Detect which cell encompasses the target text, then output its [X, Y] center coordinate. 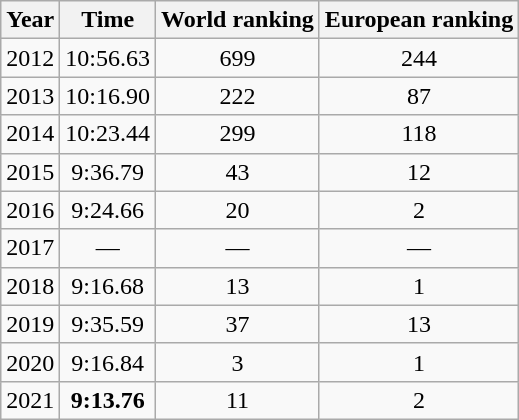
11 [238, 400]
2020 [30, 362]
2019 [30, 324]
9:36.79 [108, 172]
9:13.76 [108, 400]
2018 [30, 286]
Year [30, 20]
9:35.59 [108, 324]
2014 [30, 134]
2015 [30, 172]
9:16.84 [108, 362]
2017 [30, 248]
10:23.44 [108, 134]
20 [238, 210]
37 [238, 324]
10:56.63 [108, 58]
2016 [30, 210]
9:24.66 [108, 210]
2021 [30, 400]
10:16.90 [108, 96]
12 [418, 172]
European ranking [418, 20]
299 [238, 134]
2013 [30, 96]
118 [418, 134]
3 [238, 362]
9:16.68 [108, 286]
Time [108, 20]
87 [418, 96]
World ranking [238, 20]
244 [418, 58]
2012 [30, 58]
699 [238, 58]
222 [238, 96]
43 [238, 172]
